Return the [X, Y] coordinate for the center point of the cell that contains the specified text.  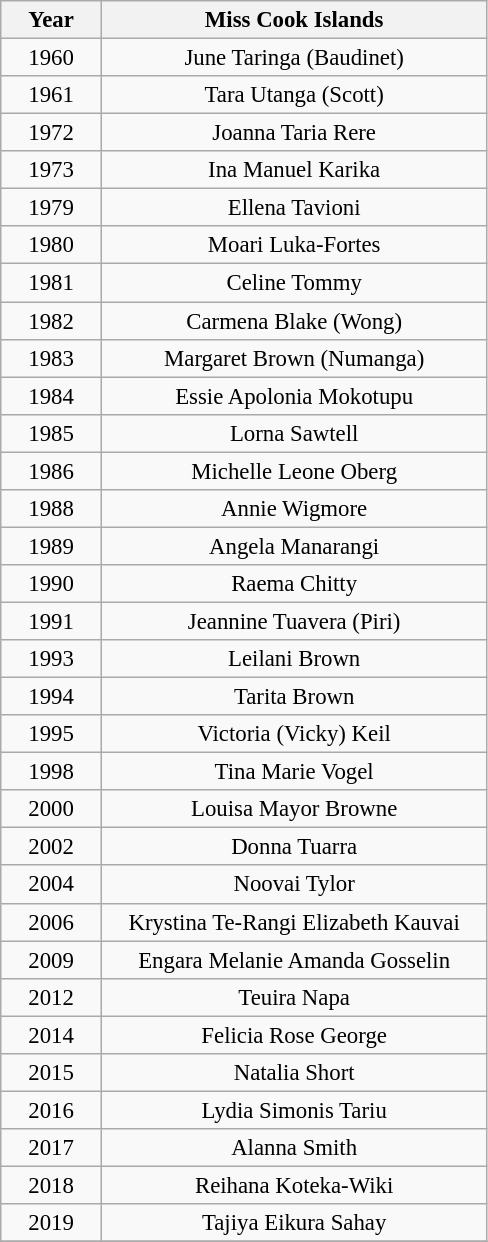
1991 [52, 621]
1994 [52, 697]
1989 [52, 546]
Victoria (Vicky) Keil [294, 734]
2015 [52, 1073]
1983 [52, 358]
1995 [52, 734]
Krystina Te-Rangi Elizabeth Kauvai [294, 922]
Leilani Brown [294, 659]
Essie Apolonia Mokotupu [294, 396]
2016 [52, 1110]
Tara Utanga (Scott) [294, 95]
Donna Tuarra [294, 847]
Louisa Mayor Browne [294, 809]
Michelle Leone Oberg [294, 471]
Margaret Brown (Numanga) [294, 358]
1990 [52, 584]
2009 [52, 960]
Miss Cook Islands [294, 20]
1972 [52, 133]
Annie Wigmore [294, 509]
1973 [52, 170]
1988 [52, 509]
Moari Luka-Fortes [294, 245]
2006 [52, 922]
Reihana Koteka-Wiki [294, 1185]
2004 [52, 885]
June Taringa (Baudinet) [294, 58]
1993 [52, 659]
Lydia Simonis Tariu [294, 1110]
2000 [52, 809]
1960 [52, 58]
1985 [52, 433]
1998 [52, 772]
Natalia Short [294, 1073]
2017 [52, 1148]
Alanna Smith [294, 1148]
Tajiya Eikura Sahay [294, 1223]
1980 [52, 245]
1979 [52, 208]
Tina Marie Vogel [294, 772]
Joanna Taria Rere [294, 133]
Ina Manuel Karika [294, 170]
Raema Chitty [294, 584]
Noovai Tylor [294, 885]
Lorna Sawtell [294, 433]
Ellena Tavioni [294, 208]
1982 [52, 321]
2019 [52, 1223]
1981 [52, 283]
2012 [52, 997]
1984 [52, 396]
Angela Manarangi [294, 546]
Engara Melanie Amanda Gosselin [294, 960]
Tarita Brown [294, 697]
Celine Tommy [294, 283]
2018 [52, 1185]
Felicia Rose George [294, 1035]
Teuira Napa [294, 997]
Jeannine Tuavera (Piri) [294, 621]
2002 [52, 847]
2014 [52, 1035]
Year [52, 20]
Carmena Blake (Wong) [294, 321]
1961 [52, 95]
1986 [52, 471]
